Pinpoint the cell where the given text exists, returning its [X, Y] midpoint coordinate. 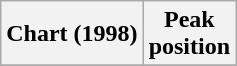
Peakposition [189, 34]
Chart (1998) [72, 34]
